Capture the cell that displays the provided text and extract its [x, y] central coordinate. 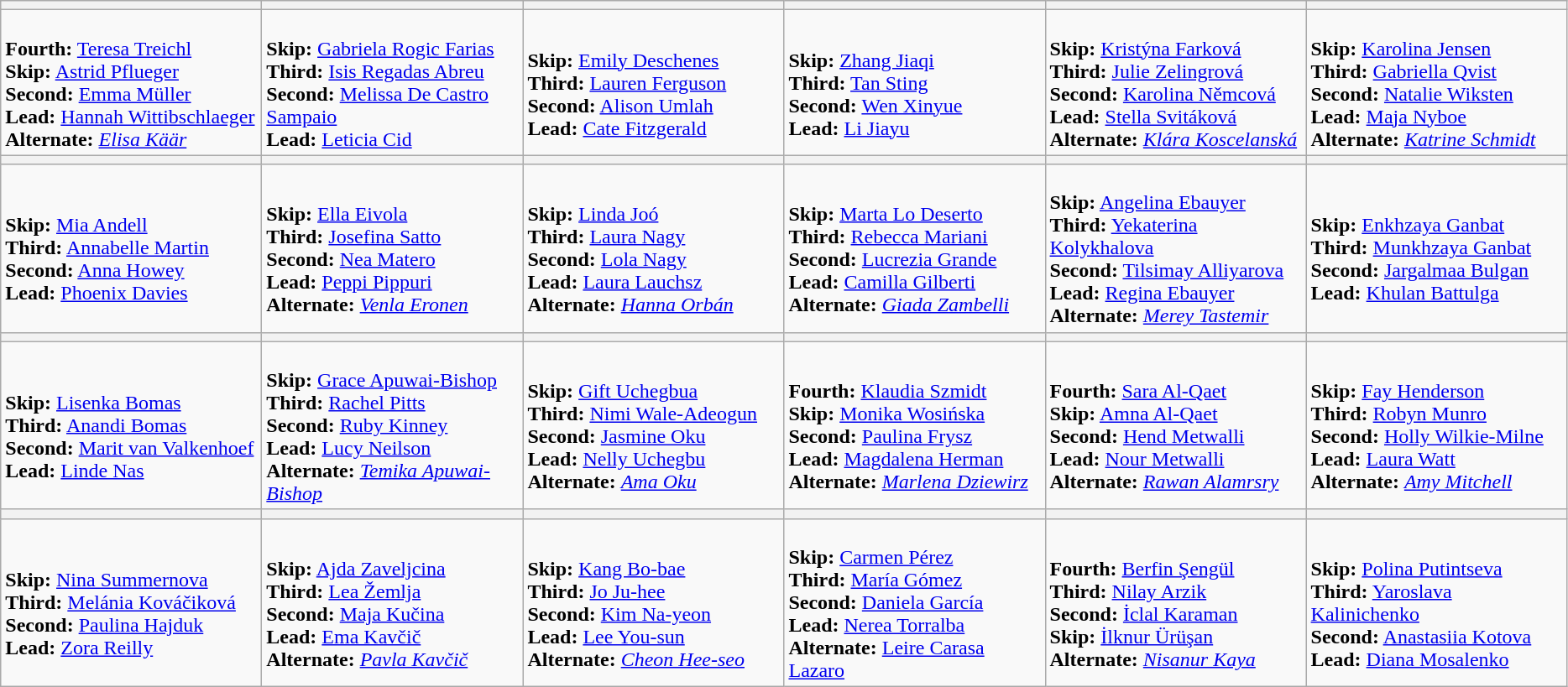
Skip: Kang Bo-bae Third: Jo Ju-hee Second: Kim Na-yeon Lead: Lee You-sun Alternate: Cheon Hee-seo [653, 602]
Skip: Fay Henderson Third: Robyn Munro Second: Holly Wilkie-Milne Lead: Laura Watt Alternate: Amy Mitchell [1437, 425]
Skip: Gift Uchegbua Third: Nimi Wale-Adeogun Second: Jasmine Oku Lead: Nelly Uchegbu Alternate: Ama Oku [653, 425]
Skip: Kristýna Farková Third: Julie Zelingrová Second: Karolina Němcová Lead: Stella Svitáková Alternate: Klára Koscelanská [1175, 82]
Skip: Lisenka Bomas Third: Anandi Bomas Second: Marit van Valkenhoef Lead: Linde Nas [131, 425]
Skip: Emily Deschenes Third: Lauren Ferguson Second: Alison Umlah Lead: Cate Fitzgerald [653, 82]
Skip: Karolina Jensen Third: Gabriella Qvist Second: Natalie Wiksten Lead: Maja Nyboe Alternate: Katrine Schmidt [1437, 82]
Skip: Marta Lo Deserto Third: Rebecca Mariani Second: Lucrezia Grande Lead: Camilla Gilberti Alternate: Giada Zambelli [915, 248]
Skip: Nina Summernova Third: Melánia Kováčiková Second: Paulina Hajduk Lead: Zora Reilly [131, 602]
Skip: Zhang Jiaqi Third: Tan Sting Second: Wen Xinyue Lead: Li Jiayu [915, 82]
Skip: Polina Putintseva Third: Yaroslava Kalinichenko Second: Anastasiia Kotova Lead: Diana Mosalenko [1437, 602]
Fourth: Sara Al-Qaet Skip: Amna Al-Qaet Second: Hend Metwalli Lead: Nour Metwalli Alternate: Rawan Alamrsry [1175, 425]
Skip: Gabriela Rogic Farias Third: Isis Regadas Abreu Second: Melissa De Castro Sampaio Lead: Leticia Cid [393, 82]
Skip: Enkhzaya Ganbat Third: Munkhzaya Ganbat Second: Jargalmaa Bulgan Lead: Khulan Battulga [1437, 248]
Skip: Ajda Zaveljcina Third: Lea Žemlja Second: Maja Kučina Lead: Ema Kavčič Alternate: Pavla Kavčič [393, 602]
Fourth: Klaudia Szmidt Skip: Monika Wosińska Second: Paulina Frysz Lead: Magdalena Herman Alternate: Marlena Dziewirz [915, 425]
Skip: Mia Andell Third: Annabelle Martin Second: Anna Howey Lead: Phoenix Davies [131, 248]
Skip: Grace Apuwai-Bishop Third: Rachel Pitts Second: Ruby Kinney Lead: Lucy Neilson Alternate: Temika Apuwai-Bishop [393, 425]
Skip: Linda Joó Third: Laura Nagy Second: Lola Nagy Lead: Laura Lauchsz Alternate: Hanna Orbán [653, 248]
Fourth: Berfin Şengül Third: Nilay Arzik Second: İclal Karaman Skip: İlknur Ürüşan Alternate: Nisanur Kaya [1175, 602]
Skip: Carmen Pérez Third: María Gómez Second: Daniela García Lead: Nerea Torralba Alternate: Leire Carasa Lazaro [915, 602]
Fourth: Teresa Treichl Skip: Astrid Pflueger Second: Emma Müller Lead: Hannah Wittibschlaeger Alternate: Elisa Käär [131, 82]
Skip: Ella Eivola Third: Josefina Satto Second: Nea Matero Lead: Peppi Pippuri Alternate: Venla Eronen [393, 248]
Skip: Angelina Ebauyer Third: Yekaterina Kolykhalova Second: Tilsimay Alliyarova Lead: Regina Ebauyer Alternate: Merey Tastemir [1175, 248]
